Scan for the cell matching the given text and deliver its [x, y] coordinate at center. 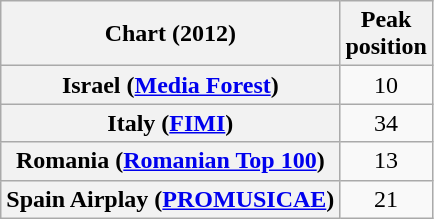
34 [386, 123]
Italy (FIMI) [170, 123]
Romania (Romanian Top 100) [170, 161]
13 [386, 161]
21 [386, 199]
Peakposition [386, 34]
Spain Airplay (PROMUSICAE) [170, 199]
Israel (Media Forest) [170, 85]
10 [386, 85]
Chart (2012) [170, 34]
